Find where the given text appears and provide that cell's center as (x, y) coordinate. 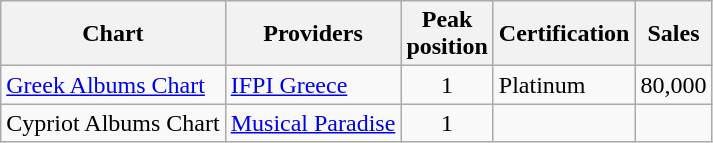
Peakposition (447, 34)
Cypriot Albums Chart (113, 123)
Greek Albums Chart (113, 85)
80,000 (674, 85)
Platinum (564, 85)
IFPI Greece (313, 85)
Musical Paradise (313, 123)
Providers (313, 34)
Certification (564, 34)
Chart (113, 34)
Sales (674, 34)
